Provide the (X, Y) coordinate of the cell's center where the given text is located.  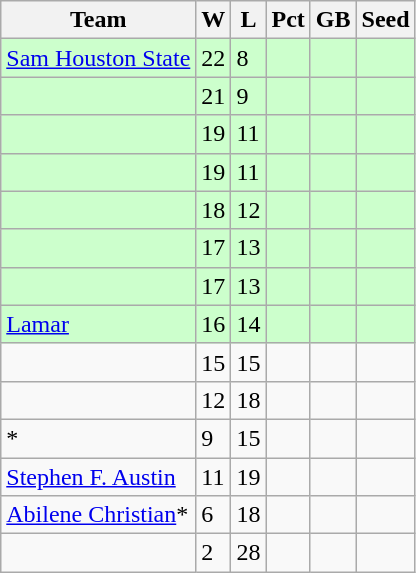
Seed (386, 20)
6 (214, 515)
Lamar (98, 324)
GB (333, 20)
W (214, 20)
16 (214, 324)
Stephen F. Austin (98, 477)
14 (248, 324)
21 (214, 96)
L (248, 20)
8 (248, 58)
Sam Houston State (98, 58)
2 (214, 553)
22 (214, 58)
28 (248, 553)
Pct (288, 20)
* (98, 438)
Team (98, 20)
Abilene Christian* (98, 515)
